Extract the [x, y] coordinate from the center of the cell holding the provided text.  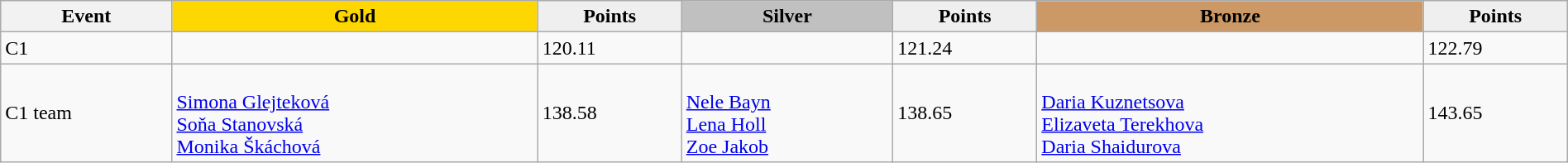
138.65 [965, 113]
C1 team [86, 113]
Event [86, 17]
120.11 [610, 48]
143.65 [1495, 113]
Nele BaynLena HollZoe Jakob [787, 113]
122.79 [1495, 48]
C1 [86, 48]
Silver [787, 17]
Bronze [1231, 17]
121.24 [965, 48]
Gold [355, 17]
138.58 [610, 113]
Simona GlejtekováSoňa StanovskáMonika Škáchová [355, 113]
Daria KuznetsovaElizaveta TerekhovaDaria Shaidurova [1231, 113]
